Extract the [x, y] coordinate from the center of the cell holding the provided text.  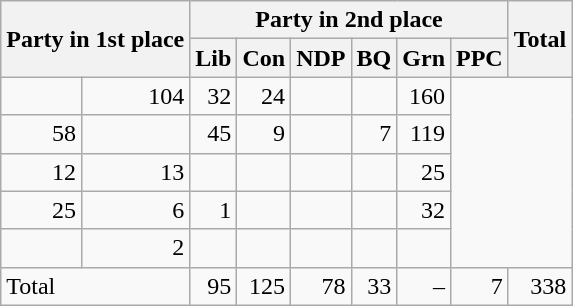
125 [264, 286]
58 [42, 134]
104 [135, 96]
– [424, 286]
119 [424, 134]
2 [135, 248]
33 [374, 286]
Grn [424, 58]
Con [264, 58]
Party in 2nd place [349, 20]
9 [264, 134]
BQ [374, 58]
13 [135, 172]
6 [135, 210]
338 [540, 286]
Party in 1st place [96, 39]
95 [214, 286]
PPC [480, 58]
24 [264, 96]
12 [42, 172]
78 [321, 286]
NDP [321, 58]
160 [424, 96]
Lib [214, 58]
1 [214, 210]
45 [214, 134]
